Search for the cell housing the specified text and yield its [X, Y] center coordinate. 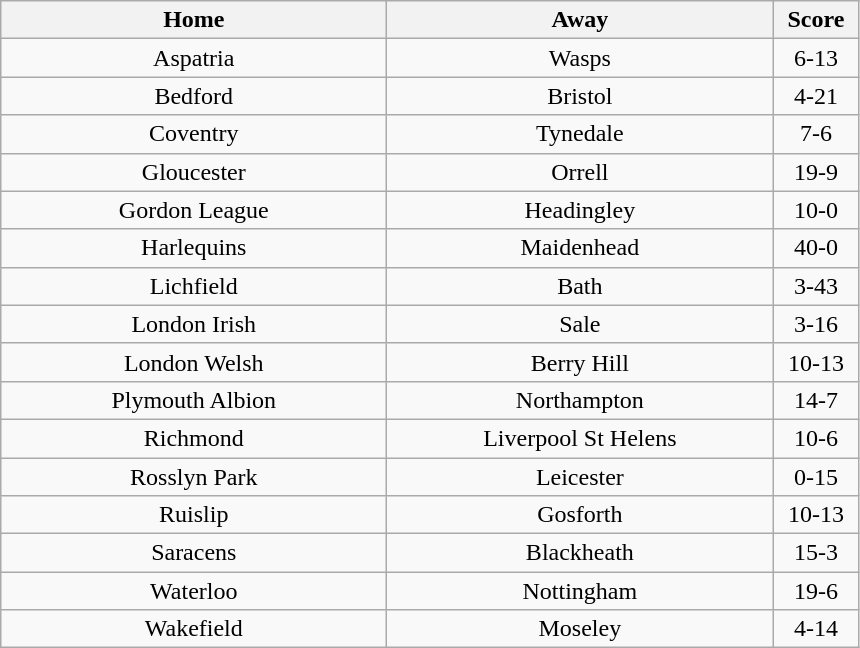
Coventry [194, 134]
10-0 [816, 210]
Leicester [580, 477]
Harlequins [194, 248]
Bristol [580, 96]
10-6 [816, 438]
Sale [580, 324]
Score [816, 20]
3-43 [816, 286]
Orrell [580, 172]
6-13 [816, 58]
Moseley [580, 629]
Headingley [580, 210]
Tynedale [580, 134]
Northampton [580, 400]
Lichfield [194, 286]
7-6 [816, 134]
Plymouth Albion [194, 400]
Rosslyn Park [194, 477]
Bedford [194, 96]
Liverpool St Helens [580, 438]
Ruislip [194, 515]
Wasps [580, 58]
Saracens [194, 553]
Gloucester [194, 172]
19-6 [816, 591]
3-16 [816, 324]
4-14 [816, 629]
Waterloo [194, 591]
Richmond [194, 438]
40-0 [816, 248]
15-3 [816, 553]
Home [194, 20]
4-21 [816, 96]
Nottingham [580, 591]
Bath [580, 286]
0-15 [816, 477]
Maidenhead [580, 248]
Berry Hill [580, 362]
London Irish [194, 324]
Away [580, 20]
14-7 [816, 400]
Gordon League [194, 210]
London Welsh [194, 362]
Gosforth [580, 515]
Wakefield [194, 629]
Aspatria [194, 58]
19-9 [816, 172]
Blackheath [580, 553]
